Identify which cell holds the provided text, then report its [x, y] central coordinate. 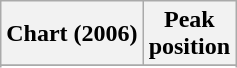
Peak position [189, 34]
Chart (2006) [72, 34]
